Output the [x, y] coordinate of the center of the cell containing the given text.  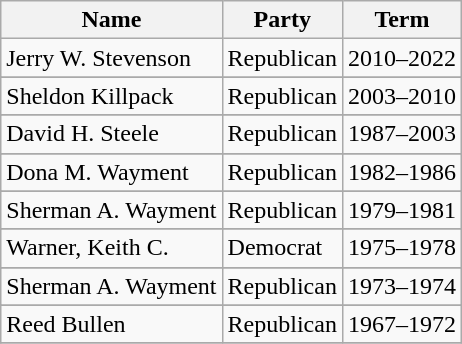
2003–2010 [402, 96]
1982–1986 [402, 172]
1979–1981 [402, 210]
1973–1974 [402, 286]
1967–1972 [402, 324]
Reed Bullen [112, 324]
Party [282, 20]
Term [402, 20]
Democrat [282, 248]
David H. Steele [112, 134]
1975–1978 [402, 248]
Name [112, 20]
2010–2022 [402, 58]
Warner, Keith C. [112, 248]
1987–2003 [402, 134]
Jerry W. Stevenson [112, 58]
Sheldon Killpack [112, 96]
Dona M. Wayment [112, 172]
